Identify which cell holds the provided text, then report its [x, y] central coordinate. 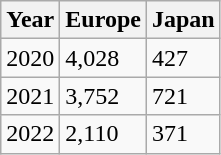
2022 [30, 134]
Year [30, 20]
721 [183, 96]
2,110 [104, 134]
Japan [183, 20]
Europe [104, 20]
371 [183, 134]
2021 [30, 96]
2020 [30, 58]
427 [183, 58]
3,752 [104, 96]
4,028 [104, 58]
